Extract the (X, Y) coordinate from the center of the cell holding the provided text.  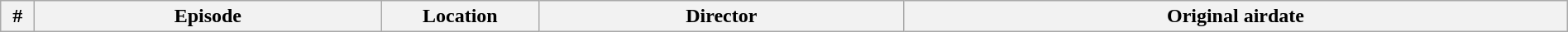
Director (721, 16)
# (18, 16)
Location (460, 16)
Episode (208, 16)
Original airdate (1236, 16)
